Extract the [x, y] coordinate from the center of the cell holding the provided text.  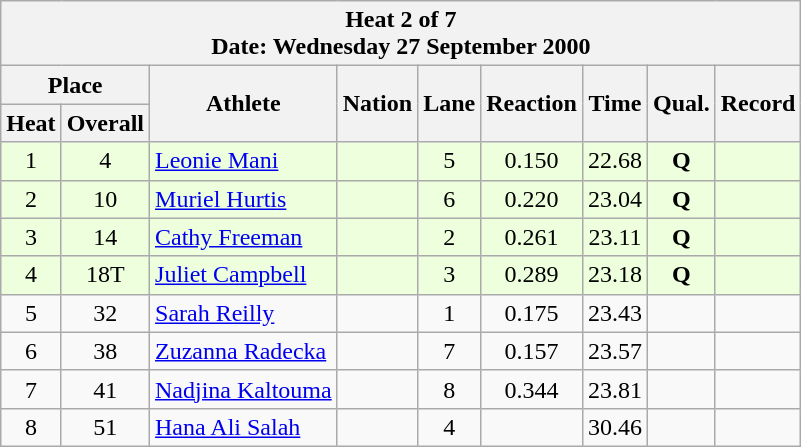
23.18 [614, 275]
0.261 [532, 237]
Time [614, 104]
22.68 [614, 161]
Leonie Mani [244, 161]
Heat 2 of 7 Date: Wednesday 27 September 2000 [401, 34]
Nadjina Kaltouma [244, 389]
41 [105, 389]
Overall [105, 123]
0.157 [532, 351]
10 [105, 199]
23.11 [614, 237]
Nation [377, 104]
Heat [31, 123]
38 [105, 351]
30.46 [614, 427]
23.57 [614, 351]
0.175 [532, 313]
23.04 [614, 199]
Record [758, 104]
0.344 [532, 389]
Athlete [244, 104]
0.220 [532, 199]
Juliet Campbell [244, 275]
0.289 [532, 275]
Place [76, 85]
32 [105, 313]
Cathy Freeman [244, 237]
18T [105, 275]
Zuzanna Radecka [244, 351]
23.81 [614, 389]
Hana Ali Salah [244, 427]
Sarah Reilly [244, 313]
Muriel Hurtis [244, 199]
Lane [450, 104]
14 [105, 237]
23.43 [614, 313]
51 [105, 427]
Reaction [532, 104]
0.150 [532, 161]
Qual. [681, 104]
